From the cell containing the given text, extract its center point as [x, y] coordinate. 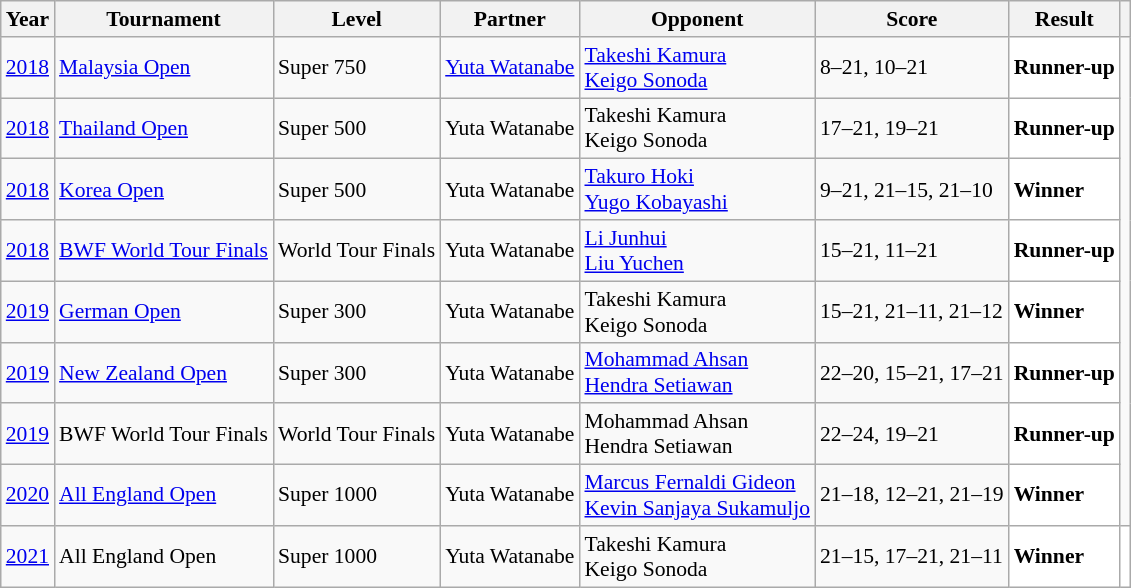
Result [1064, 19]
22–20, 15–21, 17–21 [912, 372]
German Open [164, 312]
Thailand Open [164, 128]
15–21, 21–11, 21–12 [912, 312]
Score [912, 19]
2021 [28, 556]
2020 [28, 496]
Korea Open [164, 190]
21–18, 12–21, 21–19 [912, 496]
Li Junhui Liu Yuchen [697, 250]
15–21, 11–21 [912, 250]
Year [28, 19]
8–21, 10–21 [912, 68]
Super 750 [356, 68]
17–21, 19–21 [912, 128]
New Zealand Open [164, 372]
21–15, 17–21, 21–11 [912, 556]
Marcus Fernaldi Gideon Kevin Sanjaya Sukamuljo [697, 496]
Level [356, 19]
Opponent [697, 19]
9–21, 21–15, 21–10 [912, 190]
22–24, 19–21 [912, 434]
Takuro Hoki Yugo Kobayashi [697, 190]
Tournament [164, 19]
Malaysia Open [164, 68]
Partner [510, 19]
